Find where the given text appears and provide that cell's center as [X, Y] coordinate. 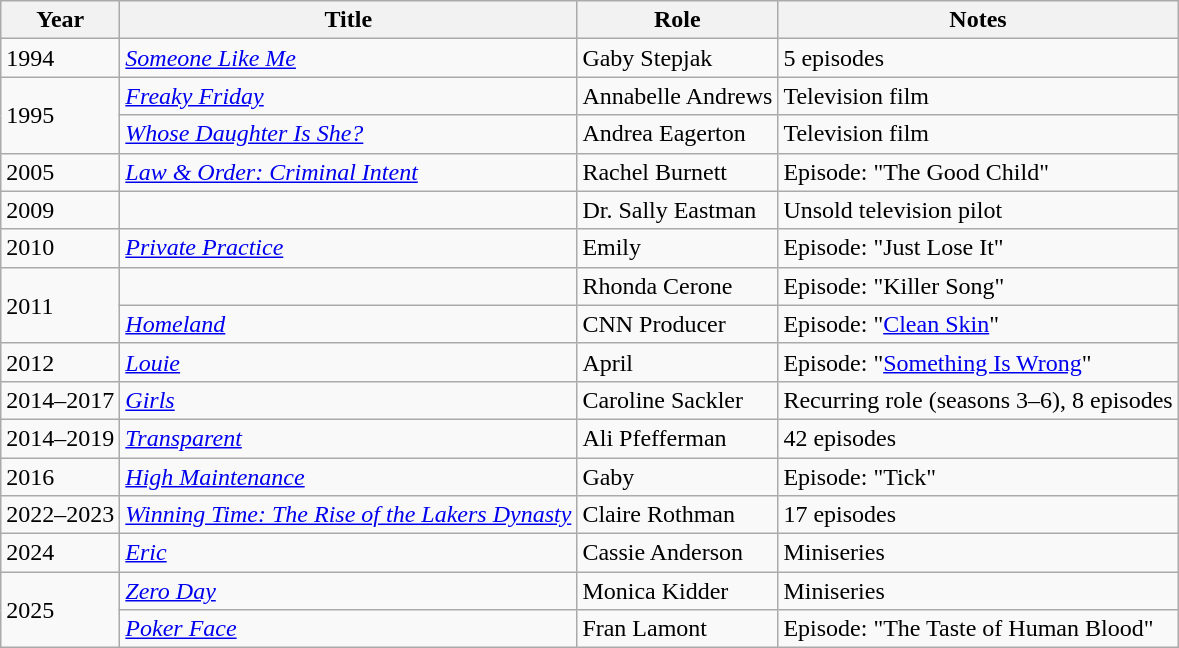
Dr. Sally Eastman [678, 210]
Episode: "The Good Child" [978, 172]
Unsold television pilot [978, 210]
Louie [348, 362]
Winning Time: The Rise of the Lakers Dynasty [348, 515]
Episode: "Clean Skin" [978, 324]
Rhonda Cerone [678, 286]
2009 [60, 210]
Episode: "The Taste of Human Blood" [978, 629]
Girls [348, 400]
Episode: "Tick" [978, 477]
Private Practice [348, 248]
Episode: "Just Lose It" [978, 248]
Fran Lamont [678, 629]
17 episodes [978, 515]
Rachel Burnett [678, 172]
Gaby [678, 477]
1995 [60, 115]
Claire Rothman [678, 515]
Eric [348, 553]
2025 [60, 610]
Caroline Sackler [678, 400]
5 episodes [978, 58]
Notes [978, 20]
CNN Producer [678, 324]
Ali Pfefferman [678, 438]
42 episodes [978, 438]
April [678, 362]
Emily [678, 248]
High Maintenance [348, 477]
Someone Like Me [348, 58]
Role [678, 20]
2011 [60, 305]
2010 [60, 248]
Transparent [348, 438]
Zero Day [348, 591]
Homeland [348, 324]
Cassie Anderson [678, 553]
2014–2019 [60, 438]
Episode: "Something Is Wrong" [978, 362]
Monica Kidder [678, 591]
2012 [60, 362]
Whose Daughter Is She? [348, 134]
2014–2017 [60, 400]
1994 [60, 58]
Law & Order: Criminal Intent [348, 172]
Title [348, 20]
Freaky Friday [348, 96]
Annabelle Andrews [678, 96]
2024 [60, 553]
2016 [60, 477]
2005 [60, 172]
Poker Face [348, 629]
Gaby Stepjak [678, 58]
2022–2023 [60, 515]
Episode: "Killer Song" [978, 286]
Andrea Eagerton [678, 134]
Recurring role (seasons 3–6), 8 episodes [978, 400]
Year [60, 20]
